Search for the cell housing the specified text and yield its [x, y] center coordinate. 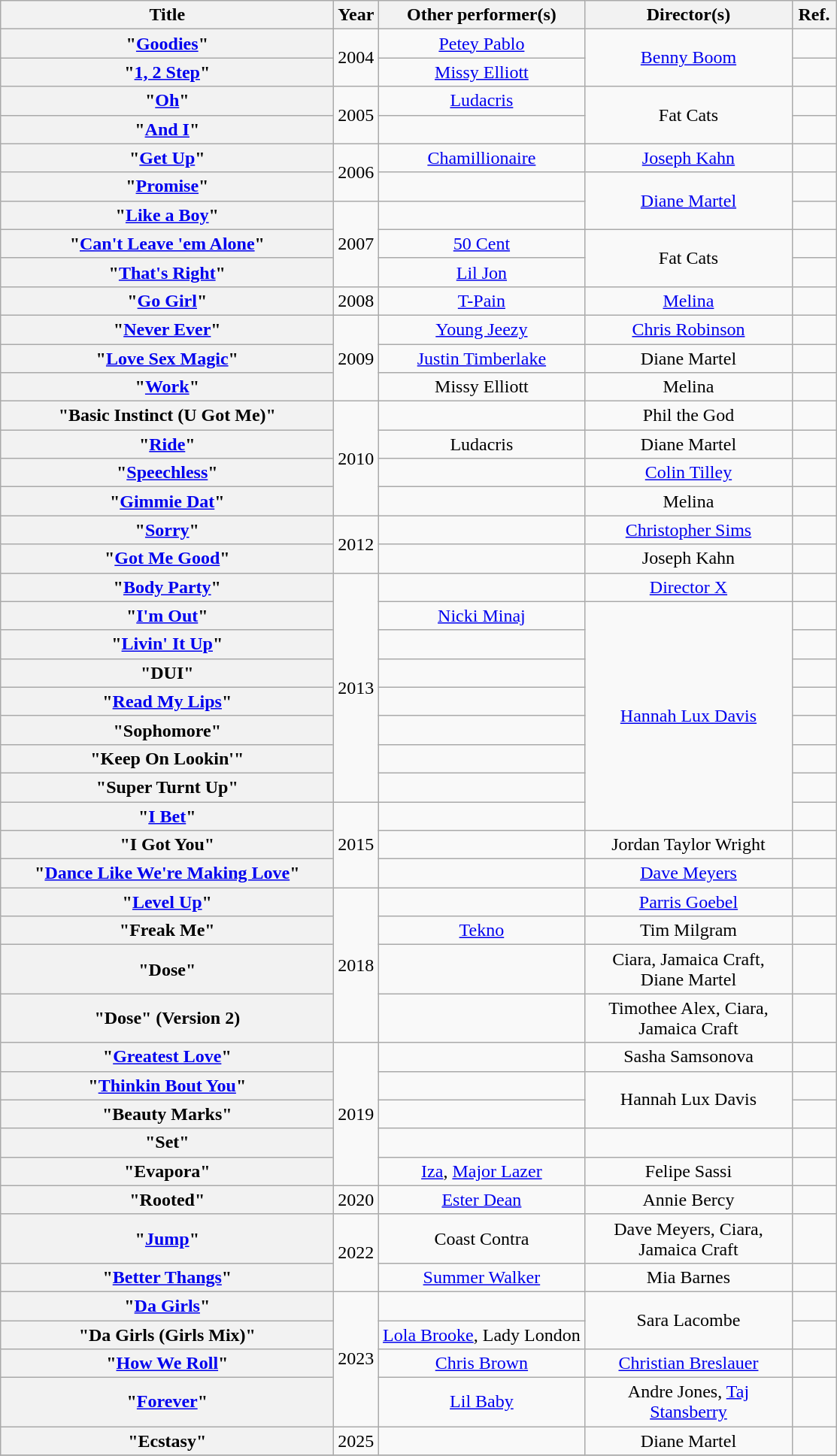
"Body Party" [167, 587]
"Rooted" [167, 1200]
2010 [356, 459]
Mia Barnes [689, 1277]
"That's Right" [167, 272]
"Greatest Love" [167, 1057]
Young Jeezy [481, 329]
Andre Jones, Taj Stansberry [689, 1403]
"Go Girl" [167, 301]
Dave Meyers [689, 873]
"Speechless" [167, 473]
Chris Brown [481, 1364]
2022 [356, 1252]
"Evapora" [167, 1171]
Parris Goebel [689, 902]
"Thinkin Bout You" [167, 1085]
Other performer(s) [481, 15]
"Sophomore" [167, 730]
2006 [356, 172]
2004 [356, 58]
"Set" [167, 1143]
Justin Timberlake [481, 359]
"Dose" (Version 2) [167, 1018]
Summer Walker [481, 1277]
Sasha Samsonova [689, 1057]
Director X [689, 587]
2005 [356, 115]
"Livin' It Up" [167, 644]
Tim Milgram [689, 931]
"Dose" [167, 970]
"I Bet" [167, 816]
Nicki Minaj [481, 616]
2020 [356, 1200]
Year [356, 15]
"Beauty Marks" [167, 1114]
"Get Up" [167, 158]
Felipe Sassi [689, 1171]
2019 [356, 1114]
Petey Pablo [481, 44]
2018 [356, 965]
"Basic Instinct (U Got Me)" [167, 416]
Iza, Major Lazer [481, 1171]
"DUI" [167, 673]
Coast Contra [481, 1239]
"Da Girls" [167, 1306]
Lola Brooke, Lady London [481, 1334]
"Da Girls (Girls Mix)" [167, 1334]
"Gimmie Dat" [167, 501]
T-Pain [481, 301]
"Keep On Lookin'" [167, 758]
"I Got You" [167, 845]
Chamillionaire [481, 158]
"Oh" [167, 101]
Christopher Sims [689, 530]
"Forever" [167, 1403]
Phil the God [689, 416]
Tekno [481, 931]
2008 [356, 301]
"Read My Lips" [167, 701]
"Promise" [167, 186]
"Level Up" [167, 902]
"Better Thangs" [167, 1277]
"Dance Like We're Making Love" [167, 873]
"Never Ever" [167, 329]
2007 [356, 244]
"Ride" [167, 444]
"Sorry" [167, 530]
Lil Jon [481, 272]
"I'm Out" [167, 616]
2013 [356, 687]
Colin Tilley [689, 473]
"1, 2 Step" [167, 72]
Annie Bercy [689, 1200]
"Jump" [167, 1239]
2025 [356, 1441]
Christian Breslauer [689, 1364]
"And I" [167, 129]
Ciara, Jamaica Craft, Diane Martel [689, 970]
Lil Baby [481, 1403]
"Can't Leave 'em Alone" [167, 244]
"Ecstasy" [167, 1441]
50 Cent [481, 244]
"How We Roll" [167, 1364]
"Got Me Good" [167, 558]
"Freak Me" [167, 931]
Title [167, 15]
Chris Robinson [689, 329]
Dave Meyers, Ciara, Jamaica Craft [689, 1239]
2009 [356, 358]
Timothee Alex, Ciara, Jamaica Craft [689, 1018]
2012 [356, 544]
"Like a Boy" [167, 215]
Jordan Taylor Wright [689, 845]
Director(s) [689, 15]
"Work" [167, 387]
"Goodies" [167, 44]
"Love Sex Magic" [167, 359]
Ester Dean [481, 1200]
Ref. [814, 15]
"Super Turnt Up" [167, 787]
Benny Boom [689, 58]
2015 [356, 844]
Sara Lacombe [689, 1320]
2023 [356, 1359]
